From the cell containing the given text, extract its center point as (x, y) coordinate. 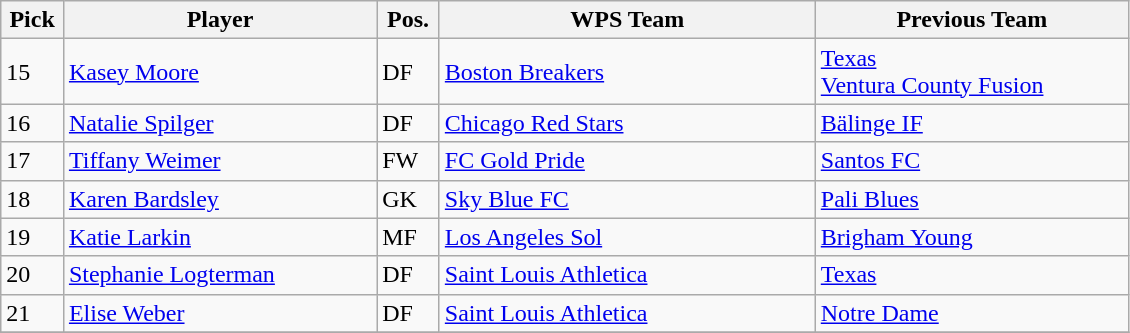
MF (408, 237)
Bälinge IF (972, 123)
19 (32, 237)
20 (32, 275)
Brigham Young (972, 237)
Previous Team (972, 20)
Santos FC (972, 161)
Player (220, 20)
18 (32, 199)
FW (408, 161)
Boston Breakers (627, 72)
Notre Dame (972, 313)
Stephanie Logterman (220, 275)
Natalie Spilger (220, 123)
Elise Weber (220, 313)
Texas (972, 275)
21 (32, 313)
Tiffany Weimer (220, 161)
Pali Blues (972, 199)
Kasey Moore (220, 72)
Katie Larkin (220, 237)
Los Angeles Sol (627, 237)
17 (32, 161)
FC Gold Pride (627, 161)
16 (32, 123)
Pick (32, 20)
Pos. (408, 20)
GK (408, 199)
Chicago Red Stars (627, 123)
15 (32, 72)
Sky Blue FC (627, 199)
Karen Bardsley (220, 199)
TexasVentura County Fusion (972, 72)
WPS Team (627, 20)
